Return [x, y] of the center of cell containing provided text 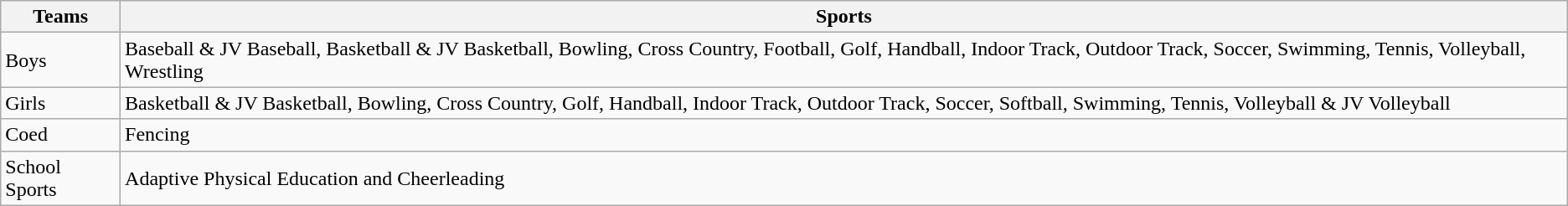
Sports [844, 17]
Adaptive Physical Education and Cheerleading [844, 178]
Girls [60, 103]
School Sports [60, 178]
Coed [60, 135]
Fencing [844, 135]
Boys [60, 60]
Teams [60, 17]
